Search for the cell housing the specified text and yield its (X, Y) center coordinate. 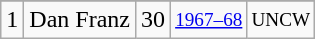
1 (12, 20)
1967–68 (209, 20)
Dan Franz (80, 20)
30 (154, 20)
UNCW (281, 20)
